Provide the (x, y) coordinate of the cell's center where the given text is located.  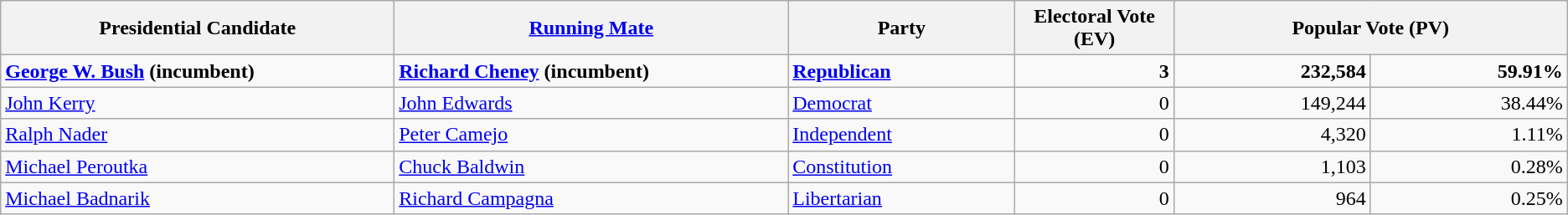
Peter Camejo (591, 135)
Michael Peroutka (198, 166)
Independent (901, 135)
232,584 (1271, 71)
4,320 (1271, 135)
149,244 (1271, 103)
38.44% (1469, 103)
Popular Vote (PV) (1370, 28)
Richard Cheney (incumbent) (591, 71)
Republican (901, 71)
Constitution (901, 166)
George W. Bush (incumbent) (198, 71)
Running Mate (591, 28)
1.11% (1469, 135)
964 (1271, 198)
Chuck Baldwin (591, 166)
Electoral Vote (EV) (1094, 28)
John Edwards (591, 103)
Richard Campagna (591, 198)
0.25% (1469, 198)
1,103 (1271, 166)
Ralph Nader (198, 135)
John Kerry (198, 103)
Party (901, 28)
Presidential Candidate (198, 28)
Libertarian (901, 198)
0.28% (1469, 166)
Democrat (901, 103)
Michael Badnarik (198, 198)
59.91% (1469, 71)
3 (1094, 71)
